Detect which cell encompasses the target text, then output its (x, y) center coordinate. 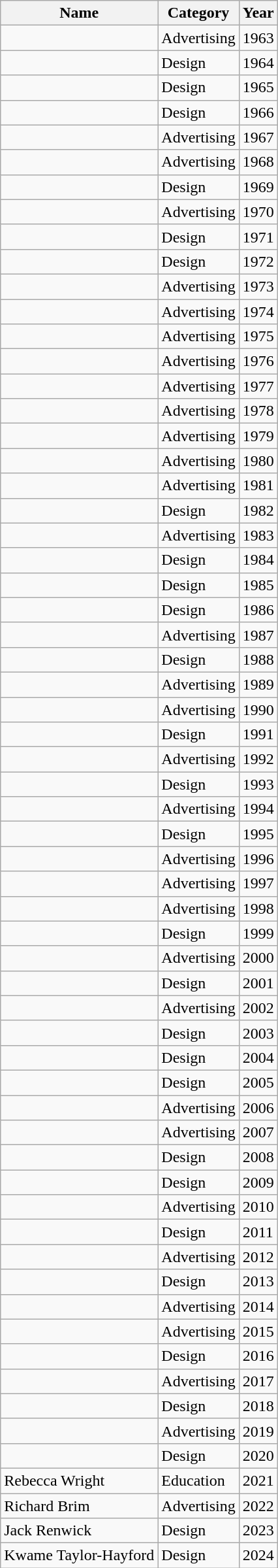
1968 (258, 162)
1967 (258, 137)
1965 (258, 88)
1972 (258, 261)
1995 (258, 834)
1997 (258, 884)
2015 (258, 1331)
2014 (258, 1307)
Name (80, 13)
2012 (258, 1257)
2008 (258, 1158)
2011 (258, 1232)
1981 (258, 486)
1990 (258, 709)
1992 (258, 759)
2017 (258, 1381)
2004 (258, 1058)
1964 (258, 63)
1980 (258, 461)
2024 (258, 1556)
2009 (258, 1182)
1966 (258, 112)
1984 (258, 560)
Kwame Taylor-Hayford (80, 1556)
1987 (258, 635)
2022 (258, 1505)
2006 (258, 1108)
1993 (258, 784)
1996 (258, 859)
1986 (258, 610)
1976 (258, 361)
2016 (258, 1356)
1977 (258, 386)
Year (258, 13)
2023 (258, 1531)
Richard Brim (80, 1505)
1978 (258, 411)
1983 (258, 535)
1994 (258, 809)
2005 (258, 1082)
2007 (258, 1133)
2019 (258, 1431)
2002 (258, 1008)
2021 (258, 1480)
1963 (258, 38)
1998 (258, 909)
Rebecca Wright (80, 1480)
1989 (258, 684)
Jack Renwick (80, 1531)
1999 (258, 933)
1975 (258, 337)
2018 (258, 1406)
2013 (258, 1282)
1974 (258, 312)
2001 (258, 983)
1991 (258, 735)
1973 (258, 286)
1982 (258, 510)
2000 (258, 958)
2003 (258, 1033)
1988 (258, 659)
2020 (258, 1456)
2010 (258, 1207)
Education (198, 1480)
Category (198, 13)
1969 (258, 187)
1970 (258, 212)
1979 (258, 436)
1985 (258, 585)
1971 (258, 237)
